Extract the [X, Y] coordinate from the center of the cell holding the provided text.  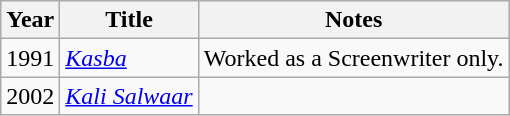
1991 [30, 58]
2002 [30, 96]
Worked as a Screenwriter only. [354, 58]
Year [30, 20]
Title [129, 20]
Kali Salwaar [129, 96]
Notes [354, 20]
Kasba [129, 58]
